Detect which cell encompasses the target text, then output its (X, Y) center coordinate. 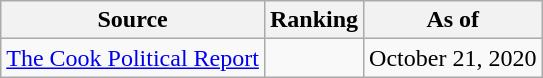
Source (133, 20)
The Cook Political Report (133, 58)
As of (453, 20)
October 21, 2020 (453, 58)
Ranking (314, 20)
